Find where the given text appears and provide that cell's center as [x, y] coordinate. 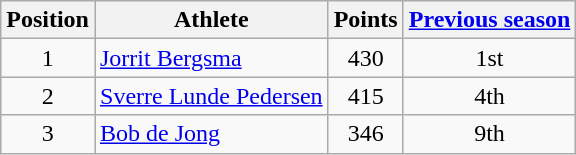
Jorrit Bergsma [211, 58]
4th [490, 96]
Position [48, 20]
9th [490, 134]
1 [48, 58]
Points [366, 20]
Previous season [490, 20]
346 [366, 134]
415 [366, 96]
Athlete [211, 20]
1st [490, 58]
430 [366, 58]
Bob de Jong [211, 134]
2 [48, 96]
Sverre Lunde Pedersen [211, 96]
3 [48, 134]
